Capture the cell that displays the provided text and extract its (x, y) central coordinate. 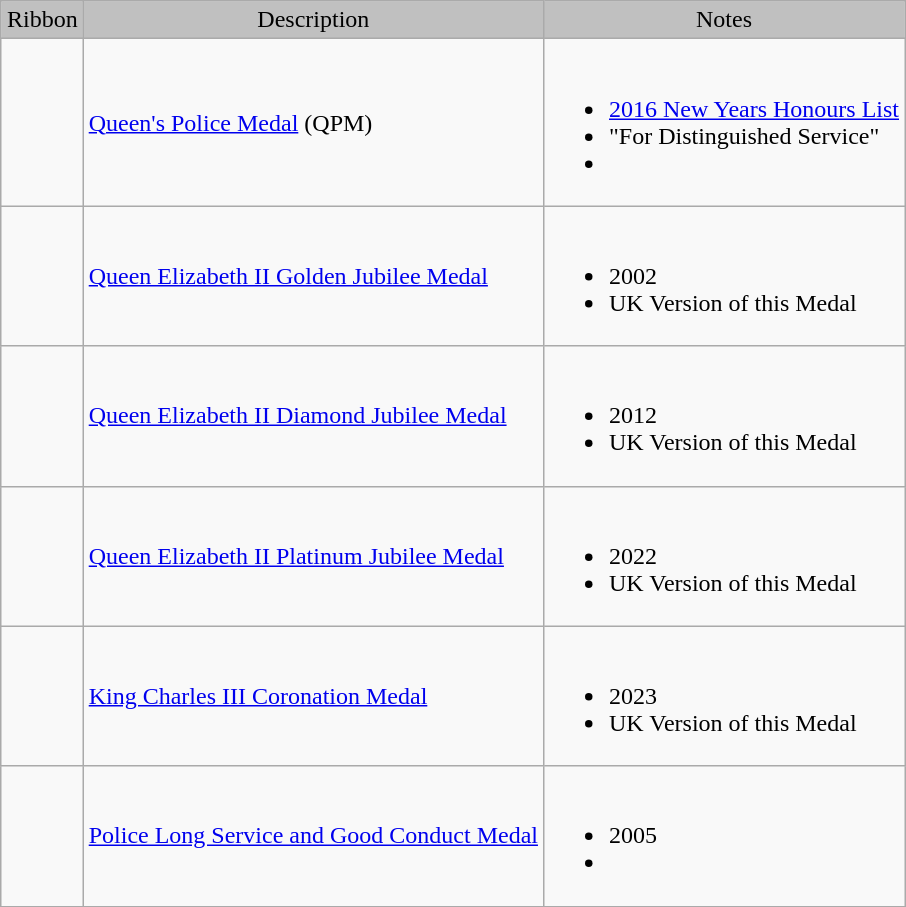
2022UK Version of this Medal (724, 556)
Police Long Service and Good Conduct Medal (313, 836)
Ribbon (42, 20)
Queen Elizabeth II Platinum Jubilee Medal (313, 556)
2005 (724, 836)
Queen's Police Medal (QPM) (313, 122)
Queen Elizabeth II Diamond Jubilee Medal (313, 416)
Queen Elizabeth II Golden Jubilee Medal (313, 276)
2012UK Version of this Medal (724, 416)
Description (313, 20)
King Charles III Coronation Medal (313, 696)
Notes (724, 20)
2023UK Version of this Medal (724, 696)
2016 New Years Honours List"For Distinguished Service" (724, 122)
2002UK Version of this Medal (724, 276)
